Search for the cell housing the specified text and yield its [X, Y] center coordinate. 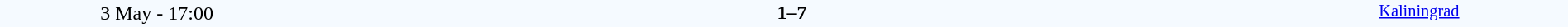
1–7 [791, 12]
3 May - 17:00 [157, 13]
Kaliningrad [1419, 13]
